Search for the cell housing the specified text and yield its [x, y] center coordinate. 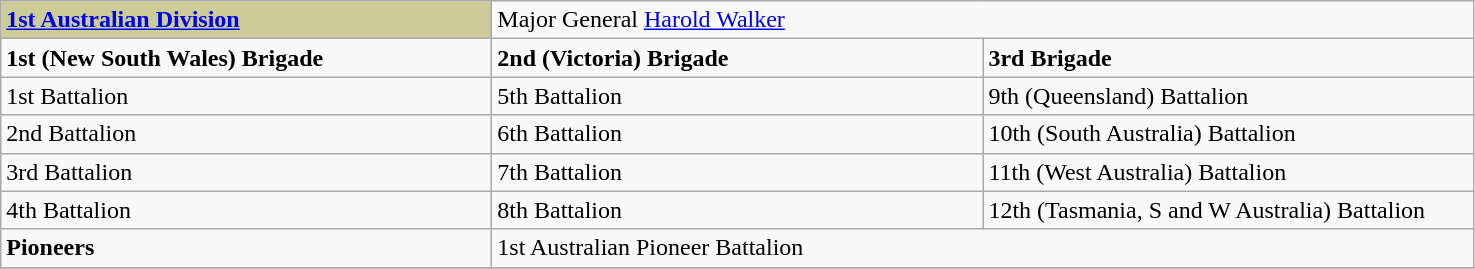
11th (West Australia) Battalion [1228, 172]
8th Battalion [738, 210]
9th (Queensland) Battalion [1228, 96]
1st (New South Wales) Brigade [246, 58]
2nd (Victoria) Brigade [738, 58]
6th Battalion [738, 134]
1st Battalion [246, 96]
Major General Harold Walker [983, 20]
3rd Battalion [246, 172]
10th (South Australia) Battalion [1228, 134]
Pioneers [246, 248]
1st Australian Pioneer Battalion [983, 248]
2nd Battalion [246, 134]
3rd Brigade [1228, 58]
12th (Tasmania, S and W Australia) Battalion [1228, 210]
1st Australian Division [246, 20]
5th Battalion [738, 96]
7th Battalion [738, 172]
4th Battalion [246, 210]
